Pinpoint the cell where the given text exists, returning its (x, y) midpoint coordinate. 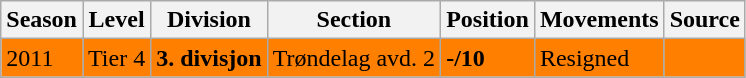
3. divisjon (209, 58)
Season (42, 20)
Position (488, 20)
Resigned (599, 58)
Division (209, 20)
Movements (599, 20)
2011 (42, 58)
Source (704, 20)
Section (354, 20)
Trøndelag avd. 2 (354, 58)
Tier 4 (116, 58)
Level (116, 20)
-/10 (488, 58)
